Find where the given text appears and provide that cell's center as [X, Y] coordinate. 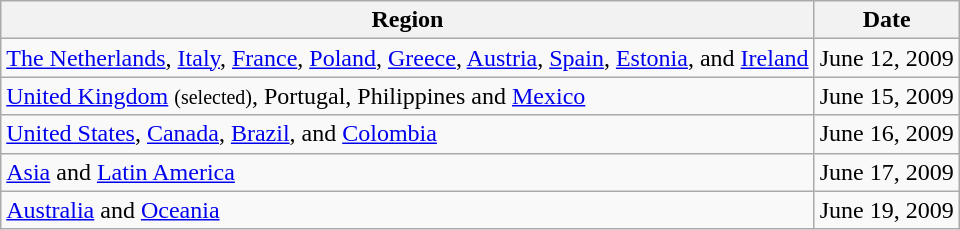
June 16, 2009 [886, 134]
United Kingdom (selected), Portugal, Philippines and Mexico [408, 96]
Australia and Oceania [408, 210]
June 19, 2009 [886, 210]
Date [886, 20]
June 15, 2009 [886, 96]
United States, Canada, Brazil, and Colombia [408, 134]
June 12, 2009 [886, 58]
The Netherlands, Italy, France, Poland, Greece, Austria, Spain, Estonia, and Ireland [408, 58]
June 17, 2009 [886, 172]
Region [408, 20]
Asia and Latin America [408, 172]
